Determine the [x, y] coordinate at the center of the cell enclosing the given text.  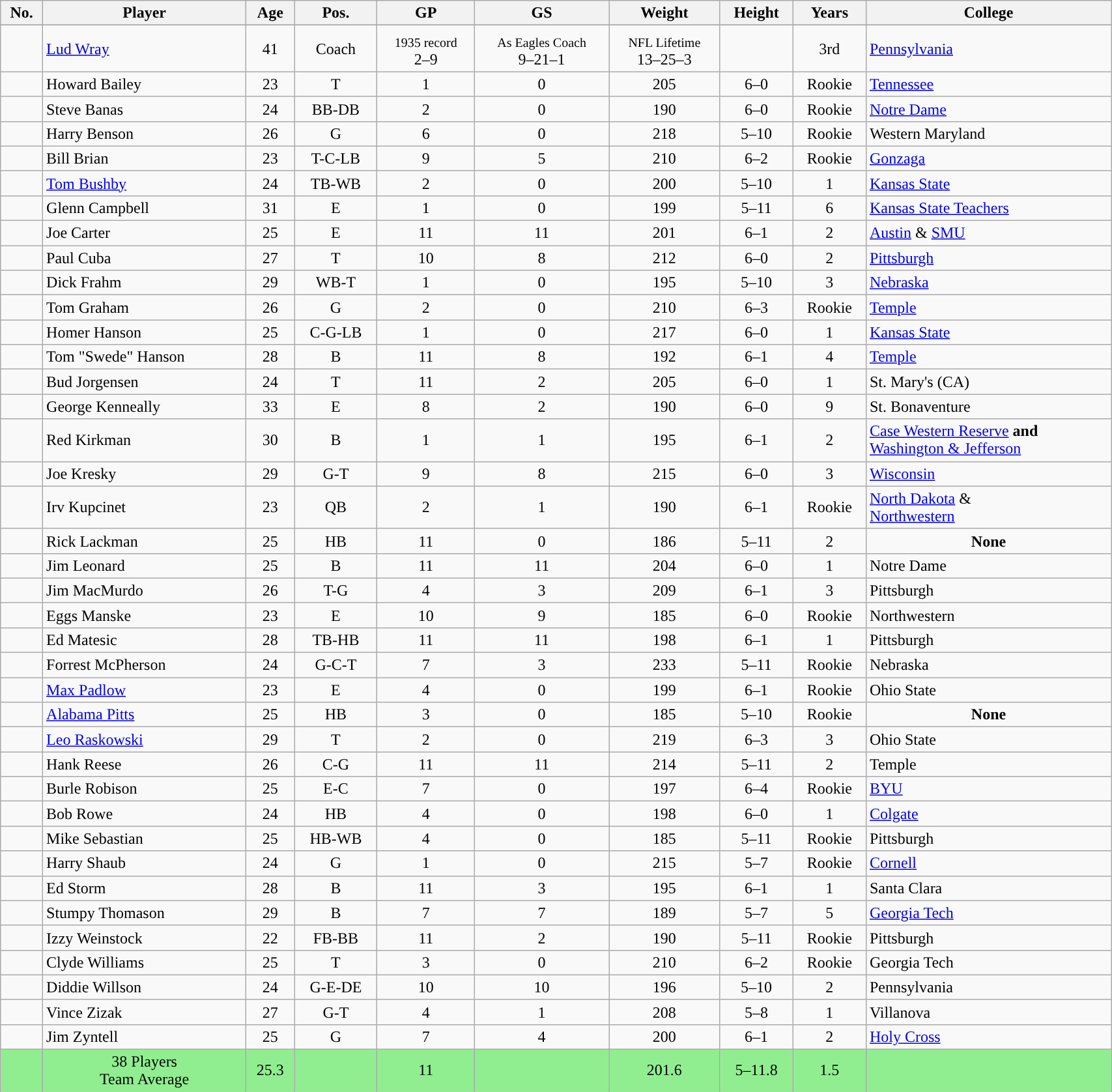
Diddie Willson [145, 987]
Wisconsin [988, 474]
Player [145, 13]
1935 record2–9 [426, 48]
Eggs Manske [145, 615]
Joe Carter [145, 233]
Jim Zyntell [145, 1037]
No. [22, 13]
QB [336, 507]
201.6 [664, 1071]
St. Bonaventure [988, 407]
Burle Robison [145, 789]
Joe Kresky [145, 474]
1.5 [829, 1071]
C-G [336, 764]
Hank Reese [145, 764]
Pos. [336, 13]
Northwestern [988, 615]
GP [426, 13]
BYU [988, 789]
Austin & SMU [988, 233]
Stumpy Thomason [145, 913]
Paul Cuba [145, 258]
217 [664, 332]
201 [664, 233]
Irv Kupcinet [145, 507]
Izzy Weinstock [145, 938]
3rd [829, 48]
BB-DB [336, 109]
G-E-DE [336, 987]
Leo Raskowski [145, 740]
Tom "Swede" Hanson [145, 357]
Case Western Reserve and Washington & Jefferson [988, 440]
Colgate [988, 814]
Coach [336, 48]
Howard Bailey [145, 84]
Red Kirkman [145, 440]
Alabama Pitts [145, 715]
218 [664, 134]
St. Mary's (CA) [988, 382]
214 [664, 764]
Forrest McPherson [145, 665]
Bill Brian [145, 158]
Clyde Williams [145, 962]
209 [664, 590]
38 Players Team Average [145, 1071]
TB-HB [336, 640]
Jim Leonard [145, 566]
Homer Hanson [145, 332]
TB-WB [336, 183]
22 [270, 938]
31 [270, 208]
Jim MacMurdo [145, 590]
WB-T [336, 283]
Age [270, 13]
Kansas State Teachers [988, 208]
192 [664, 357]
C-G-LB [336, 332]
Tom Graham [145, 308]
G-C-T [336, 665]
Mike Sebastian [145, 839]
Villanova [988, 1012]
Bob Rowe [145, 814]
196 [664, 987]
GS [542, 13]
25.3 [270, 1071]
219 [664, 740]
Harry Benson [145, 134]
41 [270, 48]
Vince Zizak [145, 1012]
E-C [336, 789]
Dick Frahm [145, 283]
Western Maryland [988, 134]
212 [664, 258]
204 [664, 566]
Years [829, 13]
Bud Jorgensen [145, 382]
Steve Banas [145, 109]
33 [270, 407]
Lud Wray [145, 48]
Rick Lackman [145, 541]
30 [270, 440]
NFL Lifetime13–25–3 [664, 48]
Ed Storm [145, 888]
Harry Shaub [145, 863]
Cornell [988, 863]
T-G [336, 590]
FB-BB [336, 938]
Tom Bushby [145, 183]
College [988, 13]
Max Padlow [145, 690]
Santa Clara [988, 888]
6–4 [756, 789]
5–8 [756, 1012]
Gonzaga [988, 158]
197 [664, 789]
189 [664, 913]
186 [664, 541]
Ed Matesic [145, 640]
North Dakota & Northwestern [988, 507]
George Kenneally [145, 407]
Glenn Campbell [145, 208]
Weight [664, 13]
5–11.8 [756, 1071]
As Eagles Coach9–21–1 [542, 48]
Height [756, 13]
208 [664, 1012]
T-C-LB [336, 158]
HB-WB [336, 839]
233 [664, 665]
Tennessee [988, 84]
Holy Cross [988, 1037]
